Extract the [x, y] coordinate from the center of the cell holding the provided text.  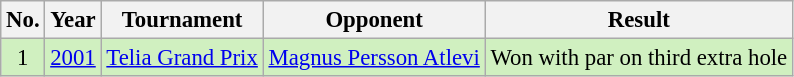
Telia Grand Prix [182, 58]
No. [23, 20]
Opponent [374, 20]
Won with par on third extra hole [638, 58]
1 [23, 58]
2001 [73, 58]
Tournament [182, 20]
Result [638, 20]
Magnus Persson Atlevi [374, 58]
Year [73, 20]
